Pinpoint the cell where the given text exists, returning its (x, y) midpoint coordinate. 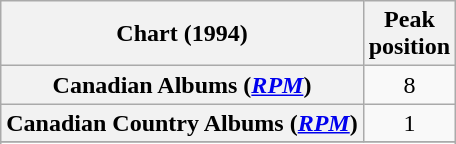
Peakposition (409, 34)
Chart (1994) (182, 34)
Canadian Country Albums (RPM) (182, 123)
1 (409, 123)
Canadian Albums (RPM) (182, 85)
8 (409, 85)
